For the text-containing cell, return its midpoint in [x, y] coordinate format. 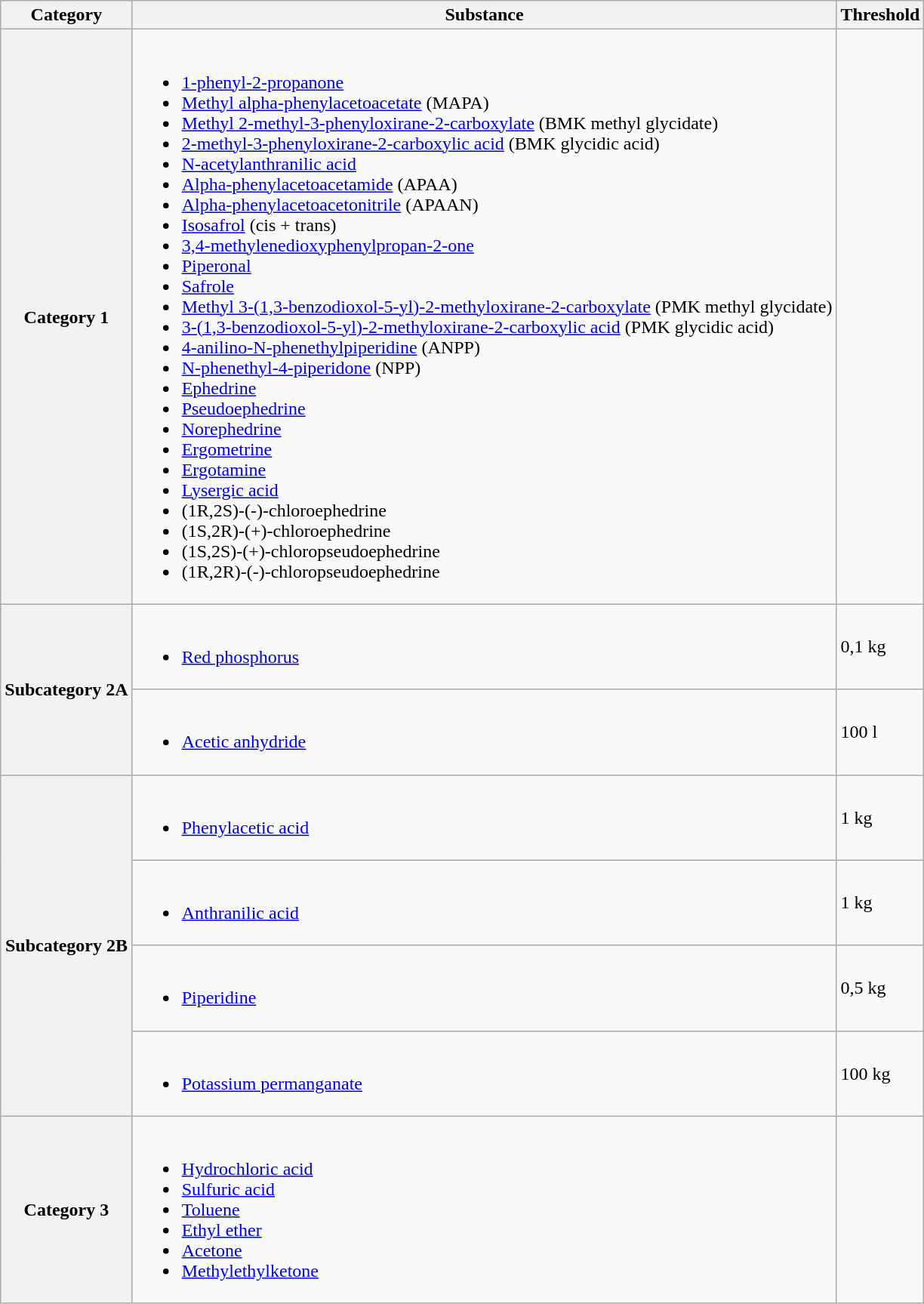
Piperidine [485, 988]
Threshold [880, 15]
100 l [880, 732]
Subcategory 2A [66, 689]
Red phosphorus [485, 646]
Potassium permanganate [485, 1074]
Hydrochloric acidSulfuric acidTolueneEthyl etherAcetoneMethylethylketone [485, 1210]
Category 3 [66, 1210]
Category [66, 15]
0,5 kg [880, 988]
0,1 kg [880, 646]
Subcategory 2B [66, 945]
Phenylacetic acid [485, 817]
Category 1 [66, 317]
Anthranilic acid [485, 903]
Acetic anhydride [485, 732]
100 kg [880, 1074]
Substance [485, 15]
